Return [x, y] of the center of cell containing provided text 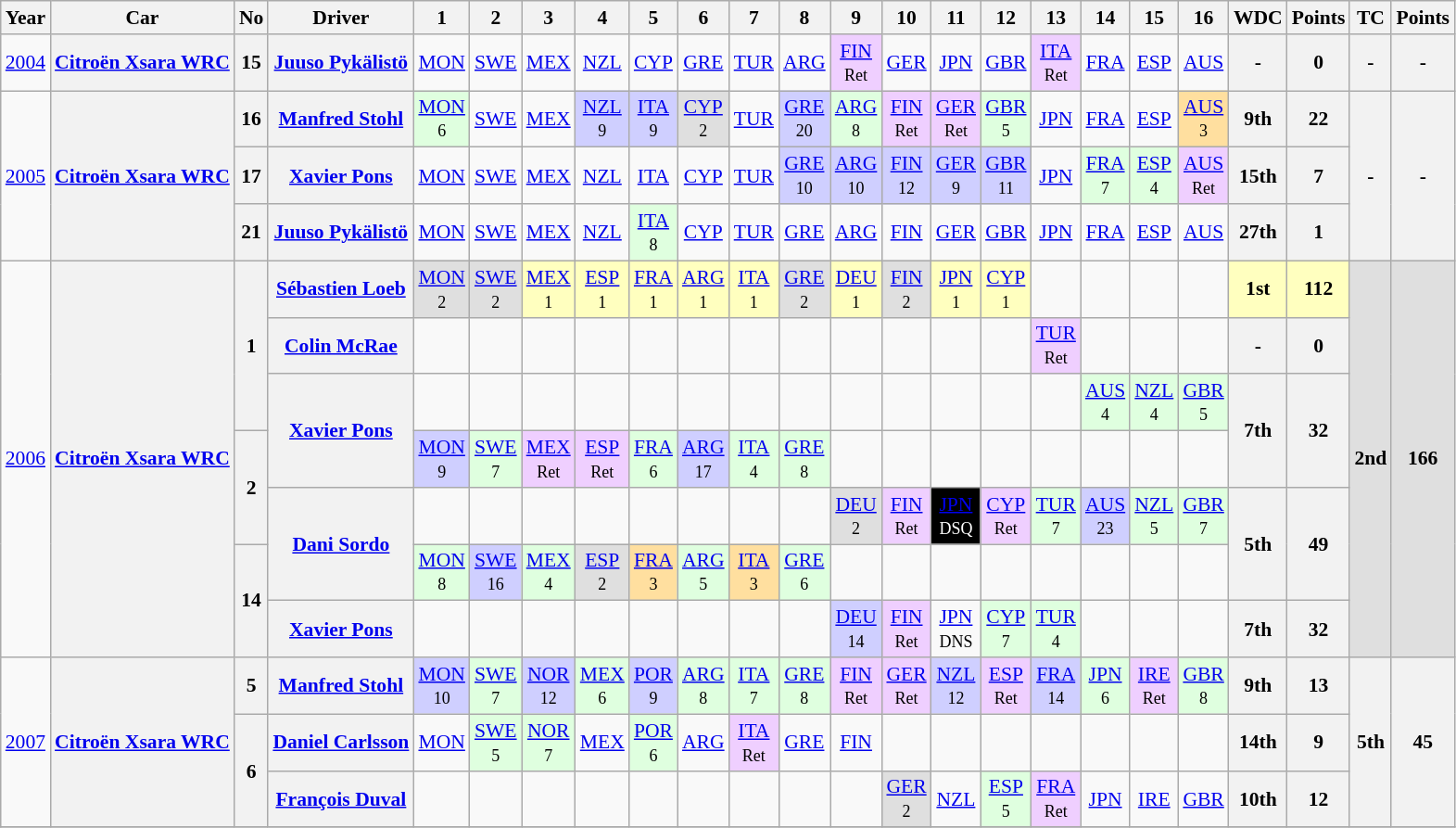
IRERet [1154, 686]
15th [1259, 176]
ITA1 [754, 289]
FRA14 [1057, 686]
2004 [26, 63]
ITA7 [754, 686]
2nd [1370, 459]
DEU14 [856, 629]
ITA9 [653, 119]
ARG1 [703, 289]
NZL5 [1154, 516]
DEU1 [856, 289]
Dani Sordo [341, 544]
TUR7 [1057, 516]
ARG17 [703, 460]
NZL12 [956, 686]
GBR11 [1007, 176]
JPN1 [956, 289]
SWE5 [496, 742]
Sébastien Loeb [341, 289]
Year [26, 18]
ITA8 [653, 232]
CYP2 [703, 119]
MON9 [441, 460]
MON8 [441, 573]
Daniel Carlsson [341, 742]
49 [1319, 544]
AUS23 [1105, 516]
2007 [26, 742]
JPNDNS [956, 629]
François Duval [341, 799]
MEX4 [549, 573]
17 [252, 176]
TURRet [1057, 345]
FIN12 [906, 176]
ITA3 [754, 573]
FRARet [1057, 799]
ESP4 [1154, 176]
GRE10 [804, 176]
14th [1259, 742]
CYP7 [1007, 629]
22 [1319, 119]
GRE2 [804, 289]
FRA6 [653, 460]
JPN6 [1105, 686]
MON6 [441, 119]
AUSRet [1203, 176]
NOR12 [549, 686]
WDC [1259, 18]
FIN2 [906, 289]
10 [906, 18]
FRA7 [1105, 176]
MEX1 [549, 289]
ITA [653, 176]
Colin McRae [341, 345]
2005 [26, 176]
CYP1 [1007, 289]
MEXRet [549, 460]
MEX6 [602, 686]
NOR7 [549, 742]
8 [804, 18]
4 [602, 18]
11 [956, 18]
GER2 [906, 799]
POR9 [653, 686]
MON10 [441, 686]
ARG10 [856, 176]
ARG5 [703, 573]
Car [143, 18]
ESP1 [602, 289]
TUR4 [1057, 629]
FRA1 [653, 289]
GRE20 [804, 119]
GBR8 [1203, 686]
MON2 [441, 289]
JPNDSQ [956, 516]
1st [1259, 289]
GRE6 [804, 573]
Driver [341, 18]
166 [1423, 459]
21 [252, 232]
27th [1259, 232]
DEU2 [856, 516]
3 [549, 18]
SWE16 [496, 573]
GBR7 [1203, 516]
AUS4 [1105, 402]
ESP2 [602, 573]
ESP5 [1007, 799]
2006 [26, 459]
POR6 [653, 742]
SWE2 [496, 289]
10th [1259, 799]
No [252, 18]
AUS3 [1203, 119]
ITA4 [754, 460]
CYPRet [1007, 516]
GER9 [956, 176]
IRE [1154, 799]
NZL9 [602, 119]
NZL4 [1154, 402]
FRA3 [653, 573]
TC [1370, 18]
112 [1319, 289]
45 [1423, 742]
